For the text-containing cell, return its midpoint in [x, y] coordinate format. 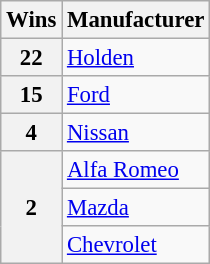
Mazda [136, 208]
Holden [136, 58]
4 [32, 133]
15 [32, 95]
22 [32, 58]
Alfa Romeo [136, 170]
Chevrolet [136, 245]
Wins [32, 20]
2 [32, 208]
Manufacturer [136, 20]
Ford [136, 95]
Nissan [136, 133]
